Provide the [x, y] coordinate of the cell's center where the given text is located.  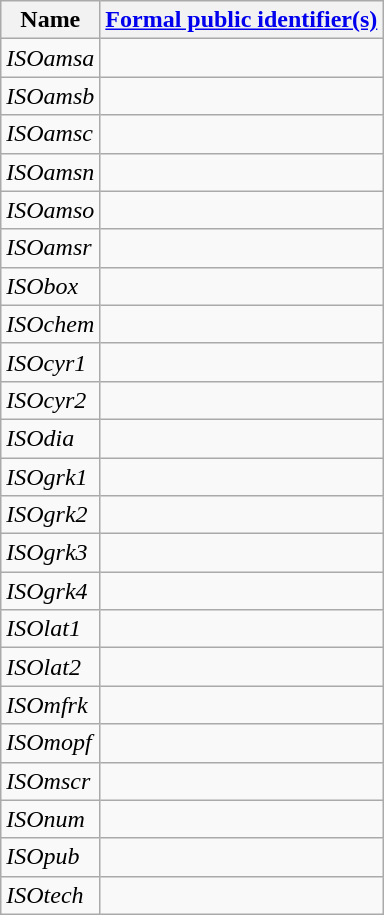
ISOmopf [50, 743]
Formal public identifier(s) [242, 20]
ISOchem [50, 324]
ISOcyr2 [50, 400]
ISOgrk4 [50, 591]
ISOamsa [50, 58]
ISOlat1 [50, 629]
ISOdia [50, 438]
ISOgrk3 [50, 553]
ISOamsr [50, 248]
ISOamso [50, 210]
ISOlat2 [50, 667]
ISOamsb [50, 96]
Name [50, 20]
ISOcyr1 [50, 362]
ISOpub [50, 857]
ISOtech [50, 895]
ISOamsn [50, 172]
ISOgrk2 [50, 515]
ISOmscr [50, 781]
ISObox [50, 286]
ISOamsc [50, 134]
ISOnum [50, 819]
ISOgrk1 [50, 477]
ISOmfrk [50, 705]
